Capture the cell that displays the provided text and extract its [X, Y] central coordinate. 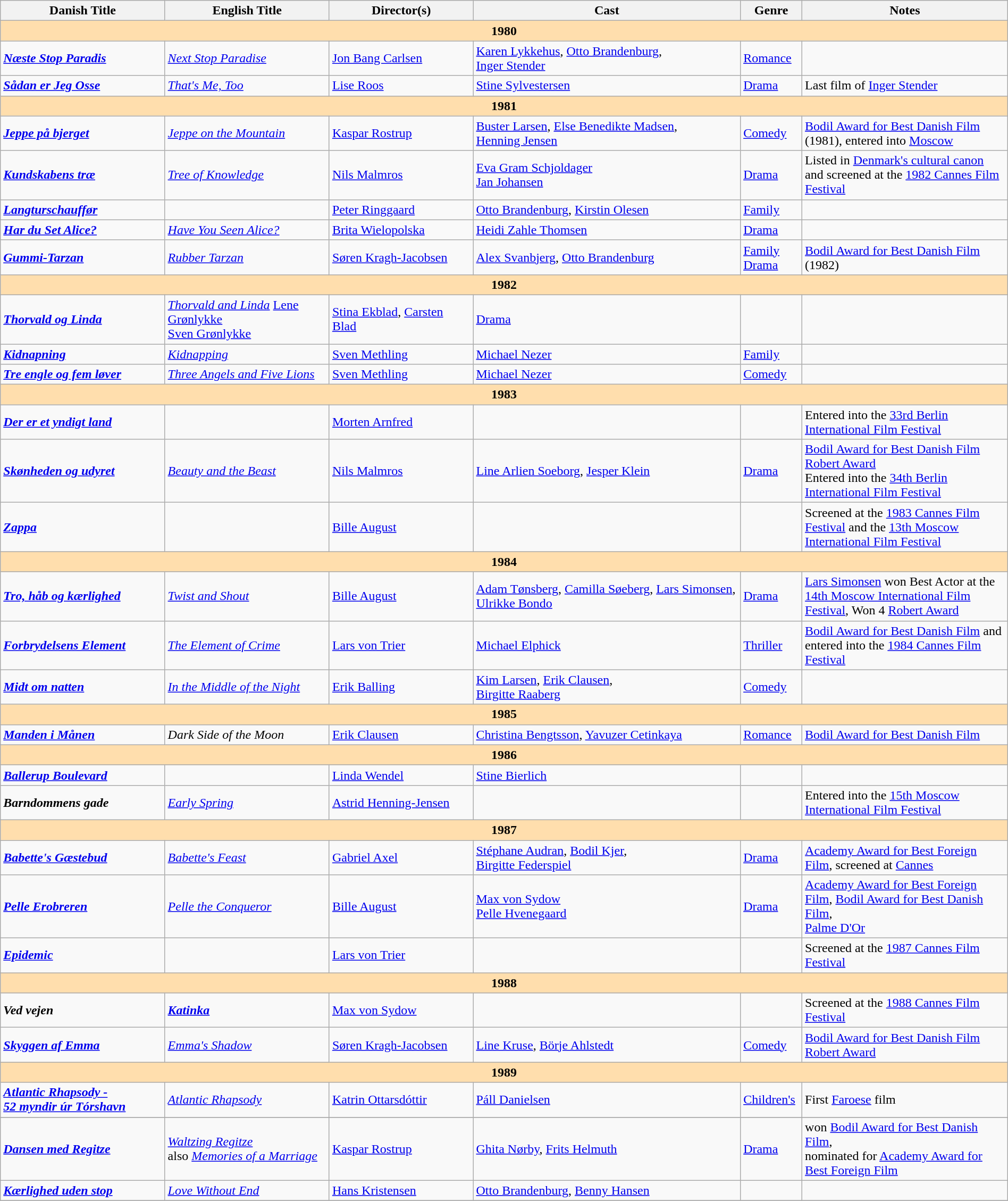
Lise Roos [401, 86]
Næste Stop Paradis [83, 59]
Jon Bang Carlsen [401, 59]
Thorvald and Linda Lene GrønlykkeSven Grønlykke [247, 319]
1986 [504, 755]
Early Spring [247, 802]
Tre engle og fem løver [83, 374]
Listed in Denmark's cultural canon and screened at the 1982 Cannes Film Festival [905, 175]
Thorvald og Linda [83, 319]
Academy Award for Best Foreign Film, Bodil Award for Best Danish Film, Palme D'Or [905, 906]
Katrin Ottarsdóttir [401, 1100]
Astrid Henning-Jensen [401, 802]
Sådan er Jeg Osse [83, 86]
Jeppe on the Mountain [247, 133]
Bodil Award for Best Danish Film and entered into the 1984 Cannes Film Festival [905, 645]
Epidemic [83, 955]
Director(s) [401, 11]
Brita Wielopolska [401, 230]
Stina Ekblad, Carsten Blad [401, 319]
Hans Kristensen [401, 1190]
Langturschauffør [83, 210]
Entered into the 15th Moscow International Film Festival [905, 802]
Lars Simonsen won Best Actor at the 14th Moscow International Film Festival, Won 4 Robert Award [905, 596]
1983 [504, 395]
Skyggen af Emma [83, 1045]
Dansen med Regitze [83, 1149]
Stéphane Audran, Bodil Kjer, Birgitte Federspiel [607, 857]
Entered into the 33rd Berlin International Film Festival [905, 422]
Genre [771, 11]
Atlantic Rhapsody [247, 1100]
Dark Side of the Moon [247, 735]
Eva Gram SchjoldagerJan Johansen [607, 175]
Beauty and the Beast [247, 471]
Three Angels and Five Lions [247, 374]
Atlantic Rhapsody - 52 myndir úr Tórshavn [83, 1100]
Twist and Shout [247, 596]
Kidnapping [247, 354]
Har du Set Alice? [83, 230]
Screened at the 1983 Cannes Film Festival and the 13th Moscow International Film Festival [905, 527]
1982 [504, 285]
Otto Brandenburg, Benny Hansen [607, 1190]
The Element of Crime [247, 645]
Academy Award for Best Foreign Film, screened at Cannes [905, 857]
Kærlighed uden stop [83, 1190]
Erik Balling [401, 687]
Bodil Award for Best Danish Film [905, 735]
Stine Bierlich [607, 775]
Babette's Feast [247, 857]
Line Kruse, Börje Ahlstedt [607, 1045]
1988 [504, 983]
Ved vejen [83, 1011]
Danish Title [83, 11]
Notes [905, 11]
Morten Arnfred [401, 422]
Screened at the 1987 Cannes Film Festival [905, 955]
Barndommens gade [83, 802]
Gabriel Axel [401, 857]
Otto Brandenburg, Kirstin Olesen [607, 210]
Kim Larsen, Erik Clausen, Birgitte Raaberg [607, 687]
Ballerup Boulevard [83, 775]
won Bodil Award for Best Danish Film, nominated for Academy Award for Best Foreign Film [905, 1149]
Heidi Zahle Thomsen [607, 230]
Tree of Knowledge [247, 175]
Bodil Award for Best Danish Film (1981), entered into Moscow [905, 133]
1981 [504, 106]
Erik Clausen [401, 735]
1985 [504, 714]
Bodil Award for Best Danish Film Robert AwardEntered into the 34th Berlin International Film Festival [905, 471]
Linda Wendel [401, 775]
Children's [771, 1100]
Skønheden og udyret [83, 471]
Christina Bengtsson, Yavuzer Cetinkaya [607, 735]
In the Middle of the Night [247, 687]
1989 [504, 1072]
Karen Lykkehus, Otto Brandenburg, Inger Stender [607, 59]
Cast [607, 11]
Katinka [247, 1011]
1980 [504, 31]
Max von Sydow [401, 1011]
Adam Tønsberg, Camilla Søeberg, Lars Simonsen, Ulrikke Bondo [607, 596]
Pelle Erobreren [83, 906]
Waltzing Regitzealso Memories of a Marriage [247, 1149]
Zappa [83, 527]
Love Without End [247, 1190]
Line Arlien Soeborg, Jesper Klein [607, 471]
Last film of Inger Stender [905, 86]
Kidnapning [83, 354]
Stine Sylvestersen [607, 86]
Rubber Tarzan [247, 257]
1984 [504, 562]
Gummi-Tarzan [83, 257]
1987 [504, 830]
Der er et yndigt land [83, 422]
Emma's Shadow [247, 1045]
Max von SydowPelle Hvenegaard [607, 906]
Jeppe på bjerget [83, 133]
Buster Larsen, Else Benedikte Madsen, Henning Jensen [607, 133]
Manden i Månen [83, 735]
Bodil Award for Best Danish Film (1982) [905, 257]
Thriller [771, 645]
Michael Elphick [607, 645]
Bodil Award for Best Danish Film Robert Award [905, 1045]
Páll Danielsen [607, 1100]
Forbrydelsens Element [83, 645]
Alex Svanbjerg, Otto Brandenburg [607, 257]
Peter Ringgaard [401, 210]
Midt om natten [83, 687]
Kundskabens træ [83, 175]
That's Me, Too [247, 86]
Family Drama [771, 257]
Next Stop Paradise [247, 59]
Pelle the Conqueror [247, 906]
English Title [247, 11]
Tro, håb og kærlighed [83, 596]
Babette's Gæstebud [83, 857]
Have You Seen Alice? [247, 230]
Screened at the 1988 Cannes Film Festival [905, 1011]
First Faroese film [905, 1100]
Ghita Nørby, Frits Helmuth [607, 1149]
